Search for the cell housing the specified text and yield its [x, y] center coordinate. 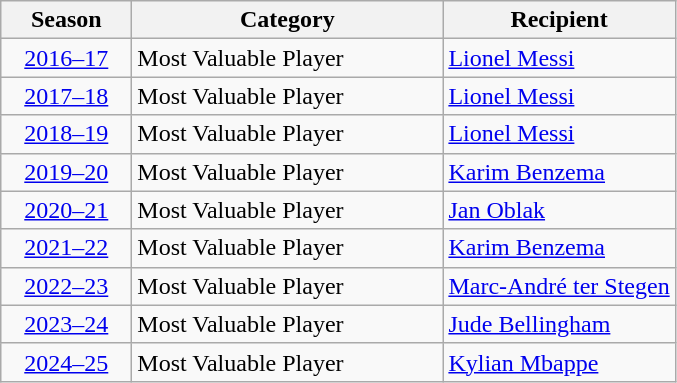
Jude Bellingham [559, 324]
2018–19 [66, 134]
2022–23 [66, 286]
2016–17 [66, 58]
Recipient [559, 20]
Marc-André ter Stegen [559, 286]
2017–18 [66, 96]
Jan Oblak [559, 210]
2024–25 [66, 362]
2020–21 [66, 210]
2019–20 [66, 172]
Category [288, 20]
Kylian Mbappe [559, 362]
2023–24 [66, 324]
2021–22 [66, 248]
Season [66, 20]
